Provide the (x, y) coordinate of the cell's center where the given text is located.  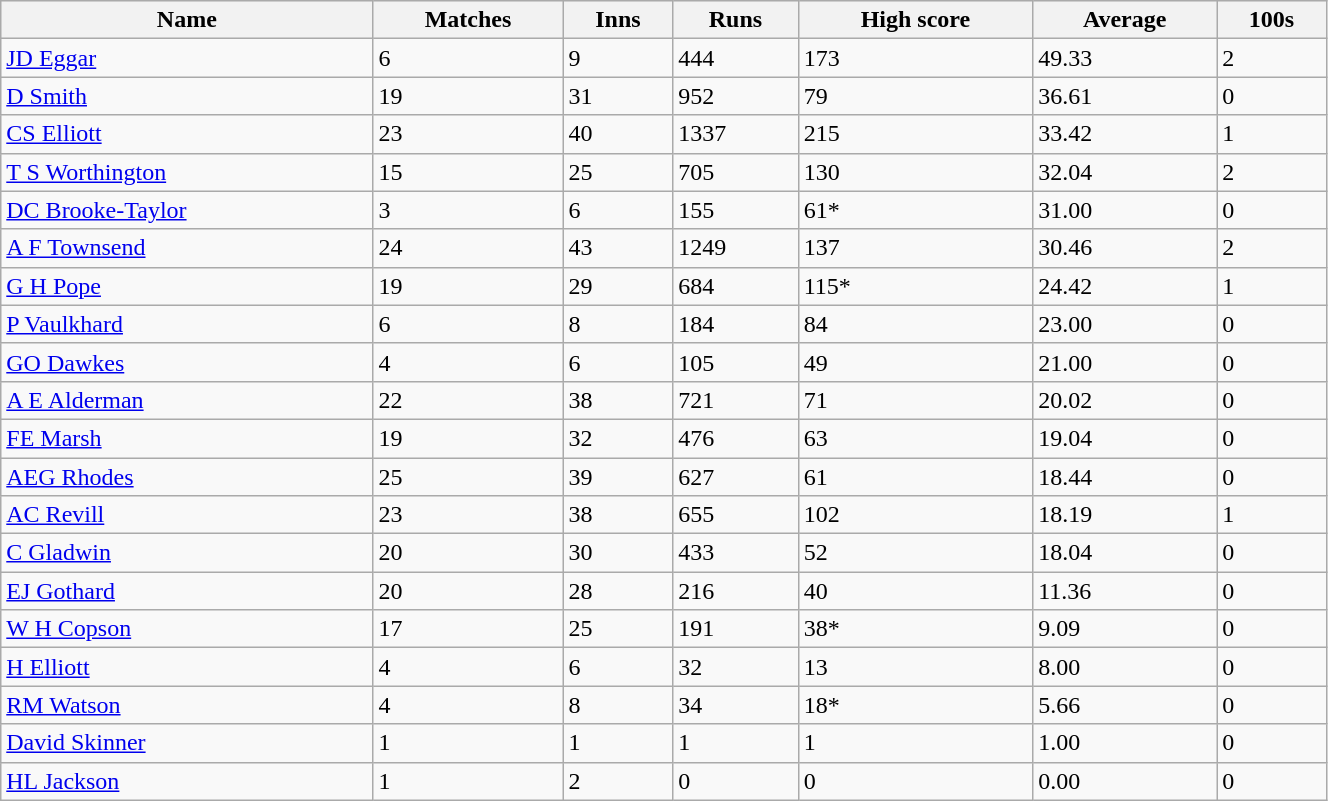
79 (916, 96)
T S Worthington (187, 172)
1.00 (1125, 743)
A F Townsend (187, 248)
RM Watson (187, 705)
22 (468, 400)
29 (618, 286)
43 (618, 248)
216 (736, 591)
AEG Rhodes (187, 477)
655 (736, 515)
AC Revill (187, 515)
0.00 (1125, 781)
476 (736, 438)
High score (916, 20)
EJ Gothard (187, 591)
15 (468, 172)
100s (1272, 20)
W H Copson (187, 629)
9.09 (1125, 629)
49.33 (1125, 58)
627 (736, 477)
D Smith (187, 96)
DC Brooke-Taylor (187, 210)
23.00 (1125, 324)
17 (468, 629)
102 (916, 515)
705 (736, 172)
173 (916, 58)
130 (916, 172)
13 (916, 667)
21.00 (1125, 362)
9 (618, 58)
GO Dawkes (187, 362)
105 (736, 362)
CS Elliott (187, 134)
433 (736, 553)
20.02 (1125, 400)
5.66 (1125, 705)
49 (916, 362)
31.00 (1125, 210)
28 (618, 591)
Name (187, 20)
H Elliott (187, 667)
444 (736, 58)
115* (916, 286)
Runs (736, 20)
84 (916, 324)
18.44 (1125, 477)
David Skinner (187, 743)
31 (618, 96)
71 (916, 400)
32.04 (1125, 172)
33.42 (1125, 134)
30 (618, 553)
A E Alderman (187, 400)
24.42 (1125, 286)
39 (618, 477)
34 (736, 705)
24 (468, 248)
18* (916, 705)
18.04 (1125, 553)
JD Eggar (187, 58)
G H Pope (187, 286)
63 (916, 438)
Inns (618, 20)
30.46 (1125, 248)
684 (736, 286)
61* (916, 210)
C Gladwin (187, 553)
184 (736, 324)
952 (736, 96)
8.00 (1125, 667)
18.19 (1125, 515)
11.36 (1125, 591)
Average (1125, 20)
155 (736, 210)
61 (916, 477)
Matches (468, 20)
191 (736, 629)
1337 (736, 134)
FE Marsh (187, 438)
215 (916, 134)
52 (916, 553)
1249 (736, 248)
HL Jackson (187, 781)
36.61 (1125, 96)
3 (468, 210)
38* (916, 629)
P Vaulkhard (187, 324)
137 (916, 248)
19.04 (1125, 438)
721 (736, 400)
